Pinpoint the cell where the given text exists, returning its [x, y] midpoint coordinate. 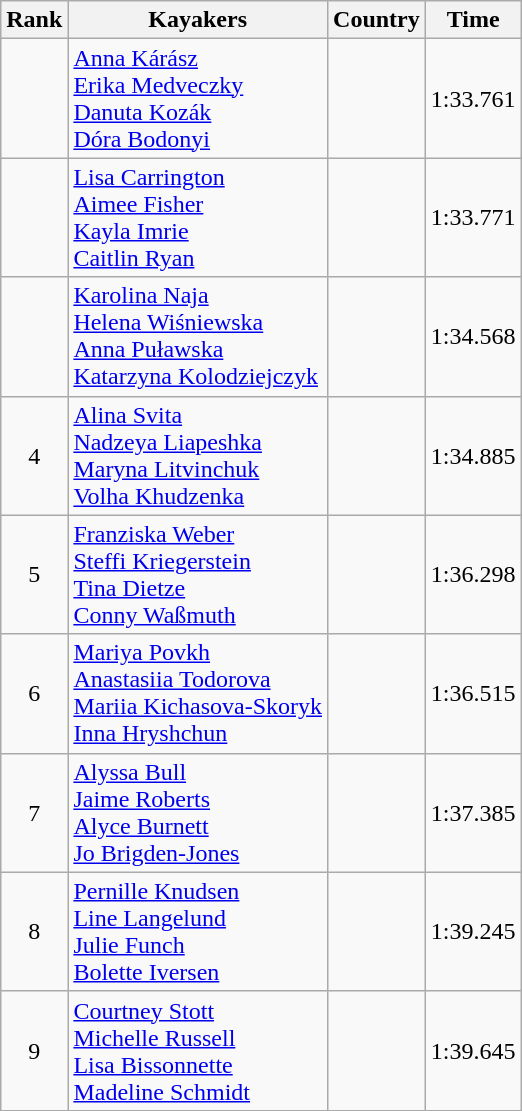
Alina SvitaNadzeya LiapeshkaMaryna LitvinchukVolha Khudzenka [198, 456]
1:36.298 [473, 574]
Kayakers [198, 20]
Alyssa BullJaime RobertsAlyce BurnettJo Brigden-Jones [198, 812]
9 [34, 1050]
Rank [34, 20]
Country [377, 20]
5 [34, 574]
1:39.645 [473, 1050]
1:33.771 [473, 218]
1:39.245 [473, 932]
Lisa CarringtonAimee FisherKayla ImrieCaitlin Ryan [198, 218]
Mariya PovkhAnastasiia TodorovaMariia Kichasova-SkorykInna Hryshchun [198, 694]
1:37.385 [473, 812]
4 [34, 456]
Courtney StottMichelle RussellLisa BissonnetteMadeline Schmidt [198, 1050]
Pernille KnudsenLine LangelundJulie FunchBolette Iversen [198, 932]
1:36.515 [473, 694]
1:34.885 [473, 456]
6 [34, 694]
Karolina NajaHelena WiśniewskaAnna PuławskaKatarzyna Kolodziejczyk [198, 336]
7 [34, 812]
Franziska WeberSteffi KriegersteinTina DietzeConny Waßmuth [198, 574]
Anna KárászErika MedveczkyDanuta KozákDóra Bodonyi [198, 98]
Time [473, 20]
1:34.568 [473, 336]
8 [34, 932]
1:33.761 [473, 98]
